Extract the [X, Y] coordinate from the center of the cell holding the provided text.  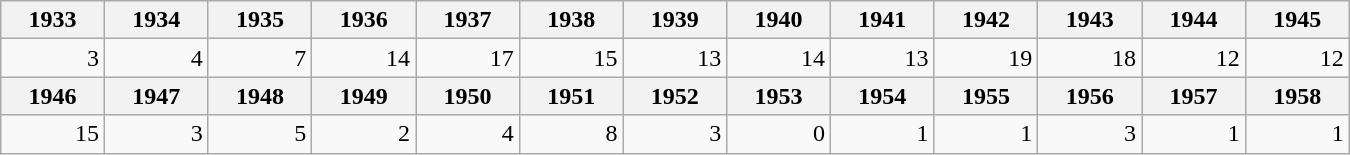
1946 [53, 96]
7 [260, 58]
1942 [986, 20]
1952 [675, 96]
1958 [1297, 96]
5 [260, 134]
0 [779, 134]
1935 [260, 20]
1957 [1194, 96]
1941 [882, 20]
1953 [779, 96]
1943 [1090, 20]
1950 [468, 96]
1955 [986, 96]
1939 [675, 20]
2 [364, 134]
1945 [1297, 20]
1940 [779, 20]
1947 [156, 96]
1949 [364, 96]
1937 [468, 20]
1938 [571, 20]
1954 [882, 96]
1933 [53, 20]
1934 [156, 20]
1944 [1194, 20]
1936 [364, 20]
1956 [1090, 96]
17 [468, 58]
8 [571, 134]
18 [1090, 58]
19 [986, 58]
1948 [260, 96]
1951 [571, 96]
